Determine the (x, y) coordinate at the center of the cell enclosing the given text.  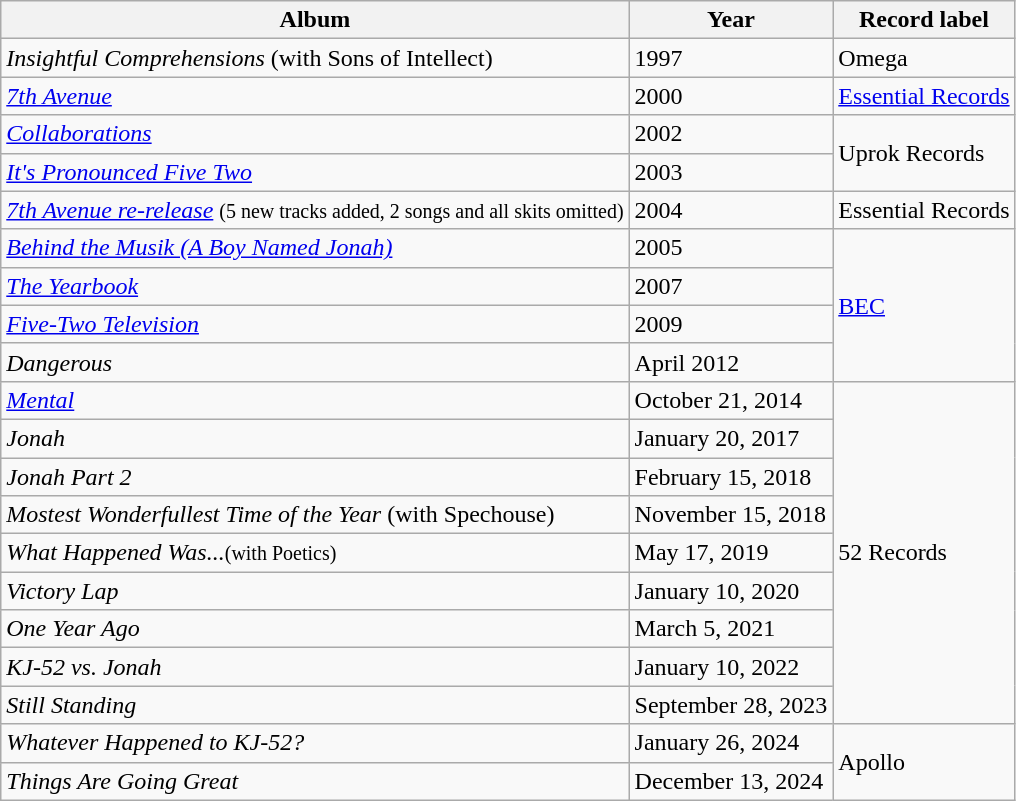
Victory Lap (315, 591)
7th Avenue (315, 96)
2000 (731, 96)
January 10, 2020 (731, 591)
October 21, 2014 (731, 400)
The Yearbook (315, 286)
KJ-52 vs. Jonah (315, 667)
52 Records (924, 552)
Mostest Wonderfullest Time of the Year (with Spechouse) (315, 515)
Uprok Records (924, 153)
November 15, 2018 (731, 515)
Things Are Going Great (315, 781)
Dangerous (315, 362)
Apollo (924, 762)
Five-Two Television (315, 324)
Jonah (315, 438)
January 20, 2017 (731, 438)
One Year Ago (315, 629)
Album (315, 20)
May 17, 2019 (731, 553)
2005 (731, 248)
December 13, 2024 (731, 781)
Behind the Musik (A Boy Named Jonah) (315, 248)
March 5, 2021 (731, 629)
2002 (731, 134)
Omega (924, 58)
Mental (315, 400)
Jonah Part 2 (315, 477)
It's Pronounced Five Two (315, 172)
Record label (924, 20)
January 26, 2024 (731, 743)
2007 (731, 286)
7th Avenue re-release (5 new tracks added, 2 songs and all skits omitted) (315, 210)
What Happened Was...(with Poetics) (315, 553)
Still Standing (315, 705)
September 28, 2023 (731, 705)
April 2012 (731, 362)
BEC (924, 305)
2004 (731, 210)
Collaborations (315, 134)
Whatever Happened to KJ-52? (315, 743)
January 10, 2022 (731, 667)
2009 (731, 324)
February 15, 2018 (731, 477)
Year (731, 20)
1997 (731, 58)
Insightful Comprehensions (with Sons of Intellect) (315, 58)
2003 (731, 172)
